Pinpoint the cell where the given text exists, returning its (X, Y) midpoint coordinate. 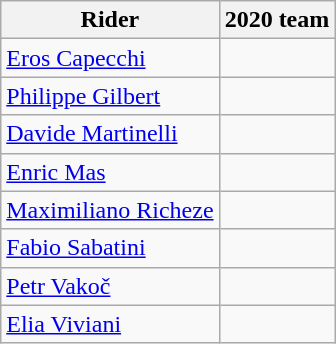
Eros Capecchi (110, 58)
Petr Vakoč (110, 286)
2020 team (277, 20)
Maximiliano Richeze (110, 210)
Davide Martinelli (110, 134)
Enric Mas (110, 172)
Rider (110, 20)
Fabio Sabatini (110, 248)
Elia Viviani (110, 324)
Philippe Gilbert (110, 96)
